Locate the cell with the specified text and output its (X, Y) center coordinate. 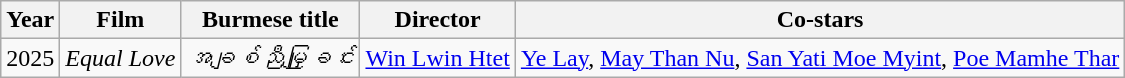
Film (120, 20)
Win Lwin Htet (438, 58)
Equal Love (120, 58)
အချစ်ညီမျှခြင်း (270, 58)
Year (30, 20)
Director (438, 20)
2025 (30, 58)
Co-stars (820, 20)
Burmese title (270, 20)
Ye Lay, May Than Nu, San Yati Moe Myint, Poe Mamhe Thar (820, 58)
